Return (x, y) of the center of cell containing provided text 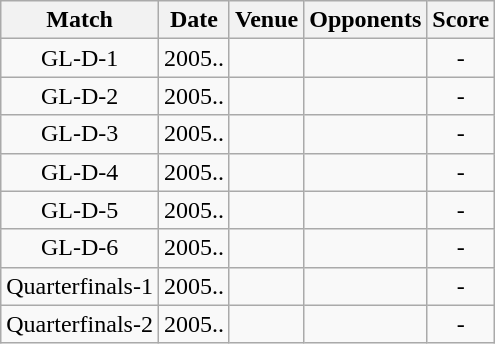
Quarterfinals-1 (80, 286)
Match (80, 20)
GL-D-2 (80, 96)
Date (194, 20)
Opponents (366, 20)
GL-D-1 (80, 58)
GL-D-6 (80, 248)
Quarterfinals-2 (80, 324)
GL-D-4 (80, 172)
Venue (266, 20)
Score (461, 20)
GL-D-5 (80, 210)
GL-D-3 (80, 134)
